Scan for the cell matching the given text and deliver its [X, Y] coordinate at center. 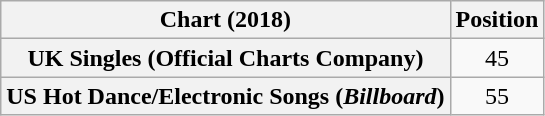
US Hot Dance/Electronic Songs (Billboard) [226, 96]
UK Singles (Official Charts Company) [226, 58]
45 [497, 58]
Position [497, 20]
55 [497, 96]
Chart (2018) [226, 20]
